Detect which cell encompasses the target text, then output its (X, Y) center coordinate. 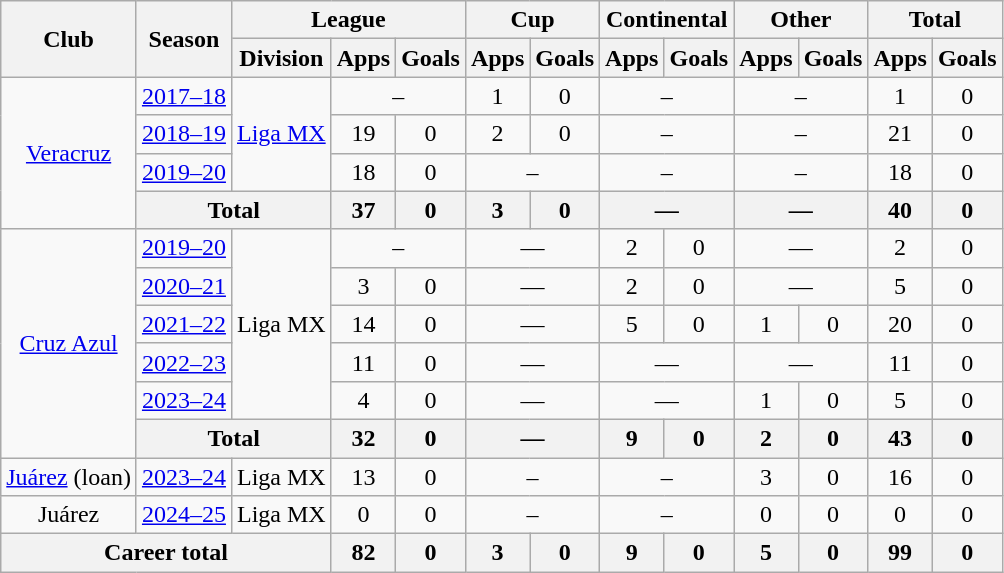
2020–21 (184, 286)
32 (363, 438)
Cup (532, 20)
40 (900, 210)
4 (363, 400)
20 (900, 324)
13 (363, 477)
Cruz Azul (69, 343)
37 (363, 210)
2017–18 (184, 96)
League (348, 20)
43 (900, 438)
Division (281, 58)
14 (363, 324)
2021–22 (184, 324)
16 (900, 477)
2018–19 (184, 134)
Veracruz (69, 153)
Juárez (loan) (69, 477)
21 (900, 134)
Continental (667, 20)
Juárez (69, 515)
19 (363, 134)
Career total (166, 553)
Other (801, 20)
2024–25 (184, 515)
82 (363, 553)
Season (184, 39)
2022–23 (184, 362)
Club (69, 39)
99 (900, 553)
